Return the (x, y) coordinate for the center point of the cell that contains the specified text.  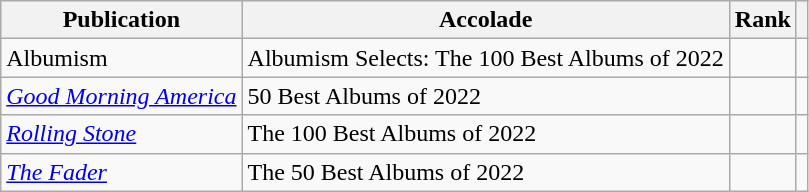
Good Morning America (122, 96)
The Fader (122, 172)
Albumism (122, 58)
The 100 Best Albums of 2022 (486, 134)
The 50 Best Albums of 2022 (486, 172)
Rolling Stone (122, 134)
50 Best Albums of 2022 (486, 96)
Publication (122, 20)
Accolade (486, 20)
Albumism Selects: The 100 Best Albums of 2022 (486, 58)
Rank (762, 20)
